Output the (x, y) coordinate of the center of the cell containing the given text.  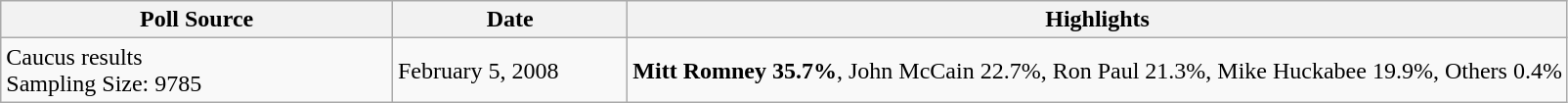
Caucus resultsSampling Size: 9785 (197, 71)
Highlights (1098, 20)
February 5, 2008 (509, 71)
Mitt Romney 35.7%, John McCain 22.7%, Ron Paul 21.3%, Mike Huckabee 19.9%, Others 0.4% (1098, 71)
Poll Source (197, 20)
Date (509, 20)
